Detect which cell encompasses the target text, then output its (X, Y) center coordinate. 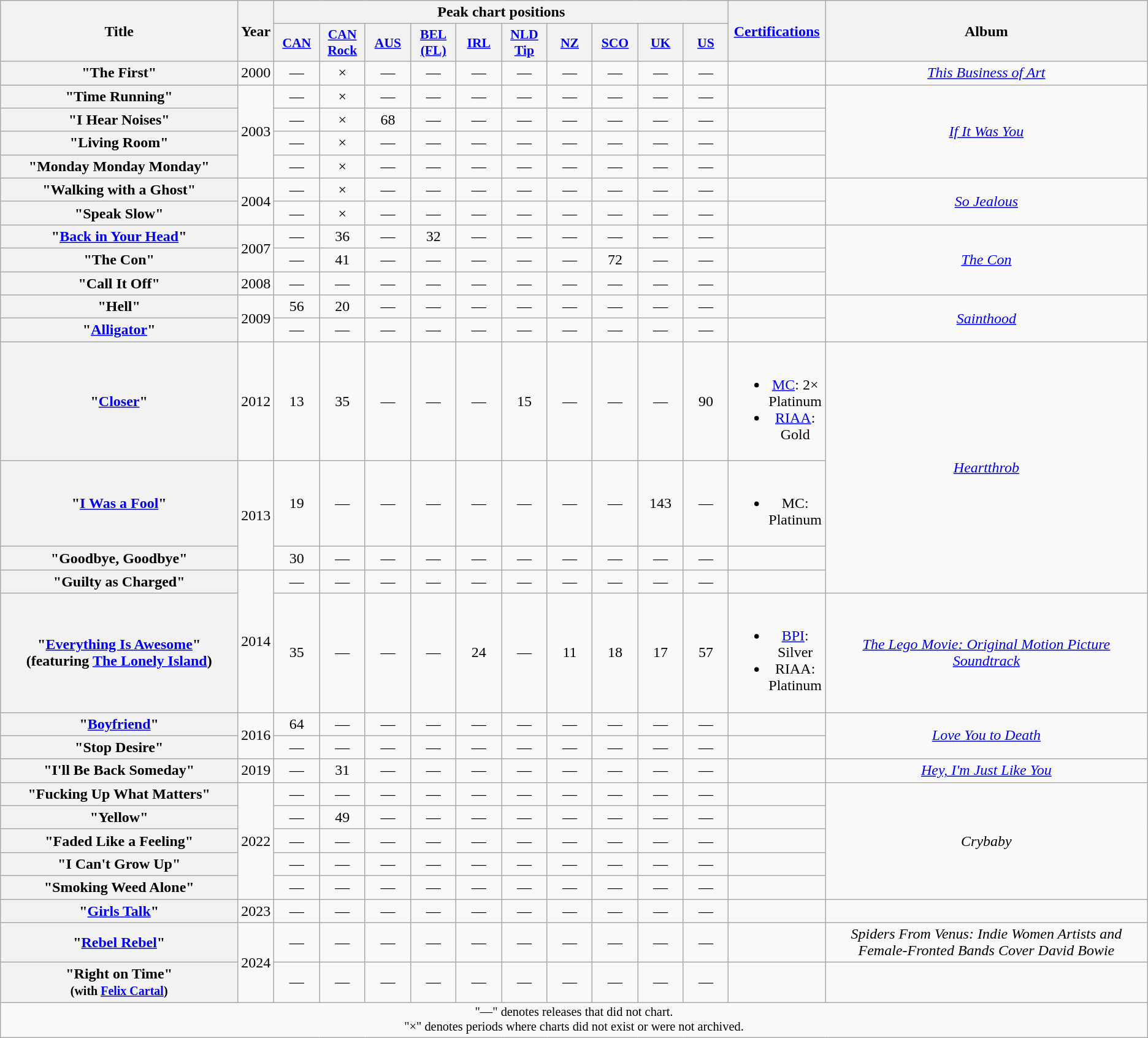
36 (342, 236)
"Speak Slow" (119, 213)
Year (256, 31)
BPI: SilverRIAA: Platinum (777, 653)
Love You to Death (987, 736)
"Call It Off" (119, 283)
2007 (256, 248)
"I Hear Noises" (119, 120)
The Con (987, 259)
"Yellow" (119, 817)
"Walking with a Ghost" (119, 190)
Crybaby (987, 840)
CANRock (342, 43)
2016 (256, 736)
41 (342, 259)
"The First" (119, 73)
2014 (256, 641)
MC: 2× PlatinumRIAA: Gold (777, 401)
Album (987, 31)
"Alligator" (119, 330)
Heartthrob (987, 467)
Title (119, 31)
2023 (256, 911)
If It Was You (987, 131)
"Smoking Weed Alone" (119, 887)
MC: Platinum (777, 504)
19 (297, 504)
2022 (256, 840)
2009 (256, 318)
"I Was a Fool" (119, 504)
SCO (615, 43)
31 (342, 771)
UK (660, 43)
"Back in Your Head" (119, 236)
AUS (388, 43)
Hey, I'm Just Like You (987, 771)
17 (660, 653)
Peak chart positions (502, 12)
"Right on Time"(with Felix Cartal) (119, 983)
18 (615, 653)
20 (342, 307)
24 (479, 653)
"—" denotes releases that did not chart."×" denotes periods where charts did not exist or were not archived. (574, 1020)
32 (434, 236)
2003 (256, 131)
"I'll Be Back Someday" (119, 771)
"Living Room" (119, 143)
"Stop Desire" (119, 747)
"Fucking Up What Matters" (119, 794)
"Guilty as Charged" (119, 582)
2013 (256, 515)
"Rebel Rebel" (119, 942)
"Monday Monday Monday" (119, 166)
This Business of Art (987, 73)
"The Con" (119, 259)
143 (660, 504)
72 (615, 259)
56 (297, 307)
2019 (256, 771)
Certifications (777, 31)
"Hell" (119, 307)
2008 (256, 283)
"Closer" (119, 401)
13 (297, 401)
"Everything Is Awesome"(featuring The Lonely Island) (119, 653)
"Time Running" (119, 96)
NZ (570, 43)
2024 (256, 963)
"I Can't Grow Up" (119, 864)
US (706, 43)
BEL(FL) (434, 43)
90 (706, 401)
Spiders From Venus: Indie Women Artists and Female-Fronted Bands Cover David Bowie (987, 942)
57 (706, 653)
IRL (479, 43)
64 (297, 724)
2012 (256, 401)
68 (388, 120)
"Girls Talk" (119, 911)
NLDTip (524, 43)
"Boyfriend" (119, 724)
So Jealous (987, 201)
2004 (256, 201)
Sainthood (987, 318)
"Goodbye, Goodbye" (119, 558)
2000 (256, 73)
49 (342, 817)
30 (297, 558)
The Lego Movie: Original Motion Picture Soundtrack (987, 653)
"Faded Like a Feeling" (119, 840)
CAN (297, 43)
11 (570, 653)
15 (524, 401)
